For the text-containing cell, return its midpoint in [X, Y] coordinate format. 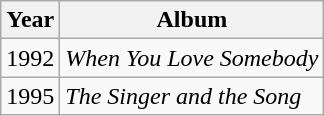
When You Love Somebody [192, 58]
Album [192, 20]
Year [30, 20]
1992 [30, 58]
The Singer and the Song [192, 96]
1995 [30, 96]
